From the cell containing the given text, extract its center point as [x, y] coordinate. 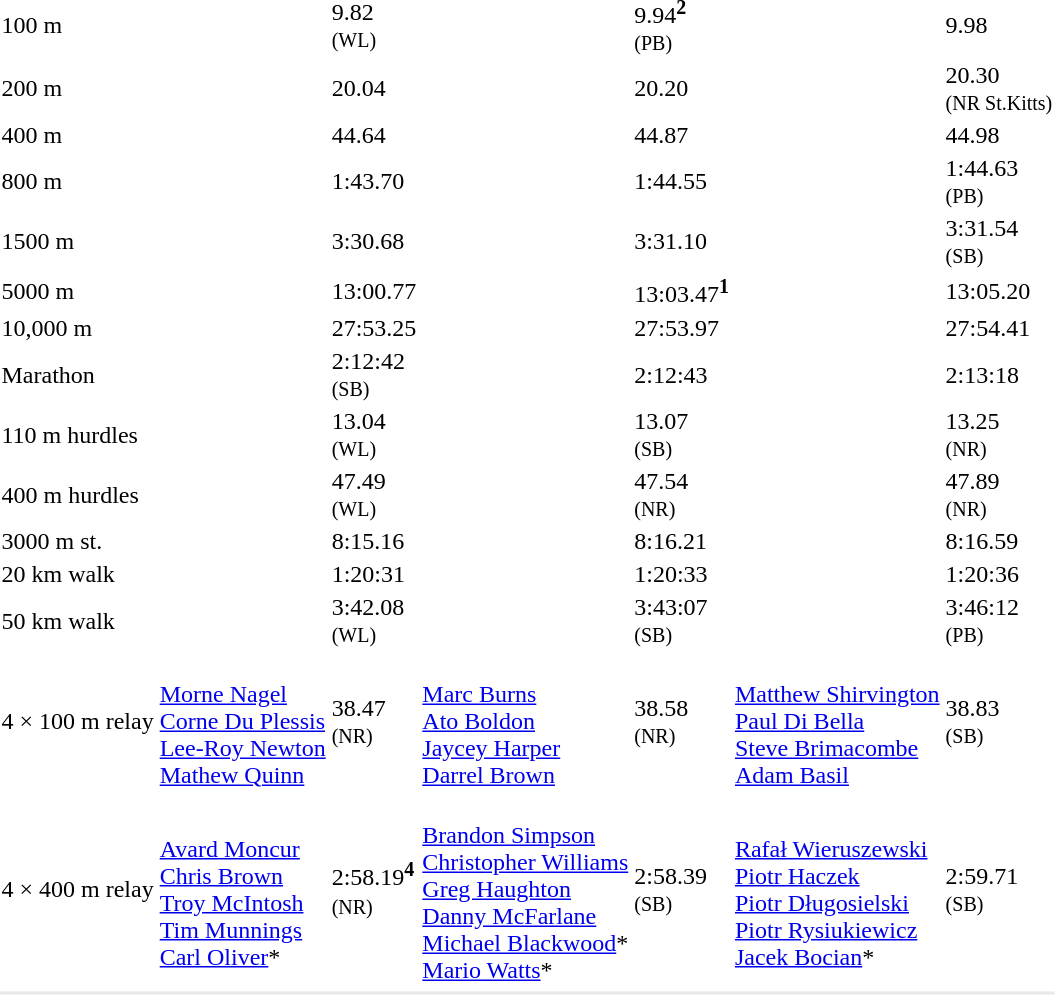
3:31.54(SB) [999, 242]
38.83(SB) [999, 721]
44.64 [374, 135]
1:20:33 [682, 574]
13:03.471 [682, 291]
1:44.55 [682, 182]
110 m hurdles [78, 434]
20.04 [374, 88]
13.25(NR) [999, 434]
Avard MoncurChris BrownTroy McIntoshTim MunningsCarl Oliver* [242, 889]
8:16.59 [999, 541]
4 × 400 m relay [78, 889]
13.07(SB) [682, 434]
2:13:18 [999, 374]
44.87 [682, 135]
44.98 [999, 135]
3:43:07(SB) [682, 620]
50 km walk [78, 620]
1:20:36 [999, 574]
1:43.70 [374, 182]
2:58.39(SB) [682, 889]
38.58(NR) [682, 721]
20.30(NR St.Kitts) [999, 88]
1:44.63(PB) [999, 182]
13:05.20 [999, 291]
3:31.10 [682, 242]
1:20:31 [374, 574]
8:15.16 [374, 541]
1500 m [78, 242]
Marathon [78, 374]
2:12:43 [682, 374]
20 km walk [78, 574]
800 m [78, 182]
2:12:42(SB) [374, 374]
Marc BurnsAto BoldonJaycey HarperDarrel Brown [526, 721]
2:58.194(NR) [374, 889]
3:42.08(WL) [374, 620]
27:53.25 [374, 328]
3:30.68 [374, 242]
38.47(NR) [374, 721]
2:59.71(SB) [999, 889]
3000 m st. [78, 541]
27:53.97 [682, 328]
200 m [78, 88]
3:46:12(PB) [999, 620]
47.49(WL) [374, 494]
400 m [78, 135]
13.04(WL) [374, 434]
5000 m [78, 291]
47.89(NR) [999, 494]
27:54.41 [999, 328]
47.54(NR) [682, 494]
4 × 100 m relay [78, 721]
Matthew ShirvingtonPaul Di BellaSteve BrimacombeAdam Basil [837, 721]
10,000 m [78, 328]
20.20 [682, 88]
13:00.77 [374, 291]
8:16.21 [682, 541]
400 m hurdles [78, 494]
Rafał WieruszewskiPiotr HaczekPiotr DługosielskiPiotr RysiukiewiczJacek Bocian* [837, 889]
Morne NagelCorne Du PlessisLee-Roy NewtonMathew Quinn [242, 721]
Brandon SimpsonChristopher WilliamsGreg HaughtonDanny McFarlaneMichael Blackwood*Mario Watts* [526, 889]
